Determine the [X, Y] coordinate at the center of the cell enclosing the given text.  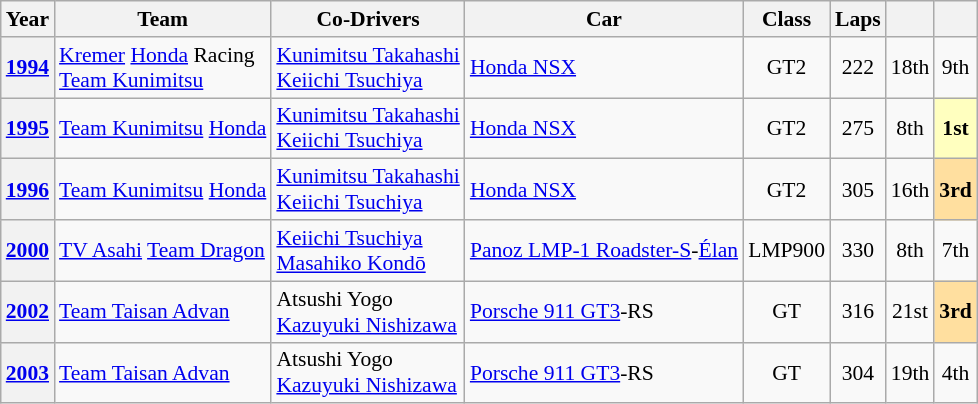
316 [858, 312]
19th [910, 372]
Class [786, 19]
Team [162, 19]
2000 [28, 250]
18th [910, 68]
Laps [858, 19]
304 [858, 372]
275 [858, 128]
Year [28, 19]
21st [910, 312]
305 [858, 190]
9th [956, 68]
Kremer Honda Racing Team Kunimitsu [162, 68]
1994 [28, 68]
1996 [28, 190]
TV Asahi Team Dragon [162, 250]
330 [858, 250]
1995 [28, 128]
2003 [28, 372]
Car [604, 19]
16th [910, 190]
222 [858, 68]
Co-Drivers [368, 19]
4th [956, 372]
Keiichi Tsuchiya Masahiko Kondō [368, 250]
LMP900 [786, 250]
Panoz LMP-1 Roadster-S-Élan [604, 250]
2002 [28, 312]
7th [956, 250]
1st [956, 128]
